Provide the (X, Y) coordinate of the cell's center where the given text is located.  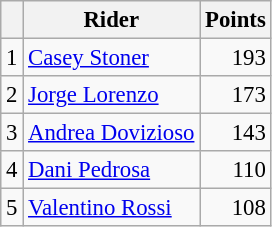
4 (12, 170)
Rider (112, 20)
Jorge Lorenzo (112, 95)
2 (12, 95)
Dani Pedrosa (112, 170)
Andrea Dovizioso (112, 133)
Casey Stoner (112, 58)
110 (236, 170)
Points (236, 20)
Valentino Rossi (112, 208)
143 (236, 133)
5 (12, 208)
1 (12, 58)
108 (236, 208)
193 (236, 58)
3 (12, 133)
173 (236, 95)
